Identify which cell holds the provided text, then report its (x, y) central coordinate. 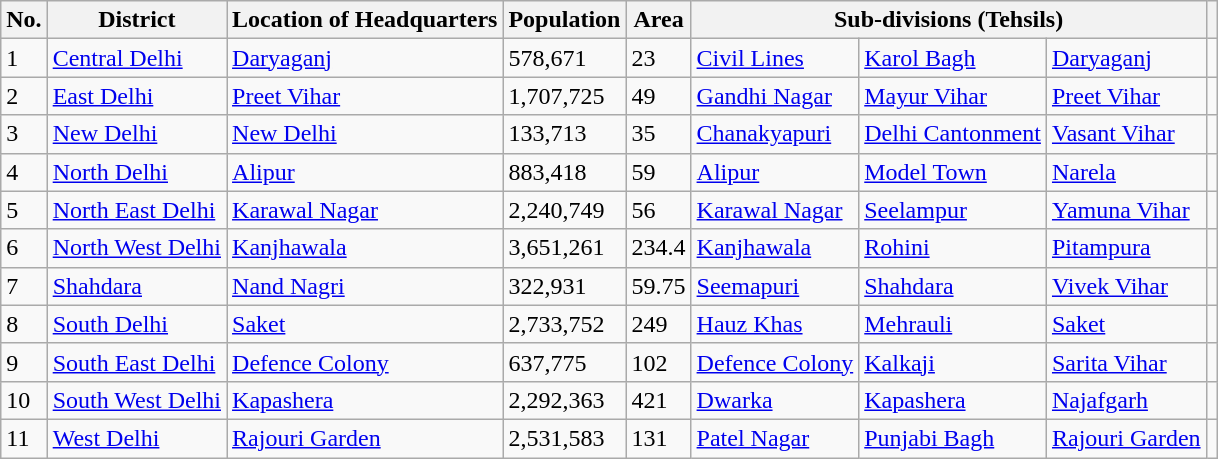
2 (24, 96)
5 (24, 210)
South Delhi (136, 324)
Mayur Vihar (953, 96)
Kalkaji (953, 362)
59 (658, 172)
Delhi Cantonment (953, 134)
1,707,725 (564, 96)
131 (658, 438)
Pitampura (1126, 248)
421 (658, 400)
Model Town (953, 172)
1 (24, 58)
North East Delhi (136, 210)
Gandhi Nagar (775, 96)
8 (24, 324)
Dwarka (775, 400)
Vasant Vihar (1126, 134)
35 (658, 134)
234.4 (658, 248)
7 (24, 286)
North Delhi (136, 172)
10 (24, 400)
Sarita Vihar (1126, 362)
No. (24, 20)
South East Delhi (136, 362)
102 (658, 362)
2,292,363 (564, 400)
3,651,261 (564, 248)
133,713 (564, 134)
883,418 (564, 172)
23 (658, 58)
West Delhi (136, 438)
6 (24, 248)
9 (24, 362)
249 (658, 324)
Area (658, 20)
Narela (1126, 172)
49 (658, 96)
Civil Lines (775, 58)
Sub-divisions (Tehsils) (948, 20)
637,775 (564, 362)
Mehrauli (953, 324)
Central Delhi (136, 58)
2,531,583 (564, 438)
Punjabi Bagh (953, 438)
2,733,752 (564, 324)
578,671 (564, 58)
Patel Nagar (775, 438)
South West Delhi (136, 400)
Vivek Vihar (1126, 286)
11 (24, 438)
2,240,749 (564, 210)
District (136, 20)
Najafgarh (1126, 400)
Nand Nagri (365, 286)
North West Delhi (136, 248)
Chanakyapuri (775, 134)
Seemapuri (775, 286)
56 (658, 210)
322,931 (564, 286)
Karol Bagh (953, 58)
East Delhi (136, 96)
Seelampur (953, 210)
Rohini (953, 248)
Population (564, 20)
Location of Headquarters (365, 20)
59.75 (658, 286)
3 (24, 134)
Hauz Khas (775, 324)
Yamuna Vihar (1126, 210)
4 (24, 172)
